Locate the cell with the specified text and output its (X, Y) center coordinate. 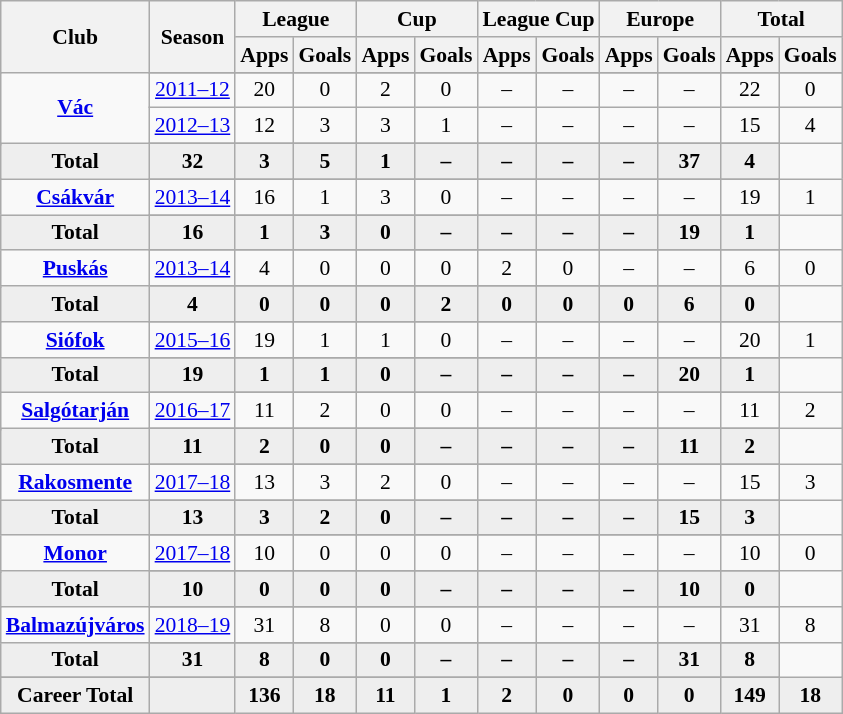
2016–17 (193, 411)
Europe (660, 19)
37 (690, 162)
Csákvár (76, 197)
2011–12 (193, 90)
League Cup (538, 19)
Balmazújváros (76, 625)
Season (193, 36)
22 (750, 90)
12 (264, 126)
Rakosmente (76, 482)
Cup (416, 19)
32 (193, 162)
Vác (76, 108)
2018–19 (193, 625)
149 (750, 696)
5 (324, 162)
Career Total (76, 696)
Salgótarján (76, 411)
2015–16 (193, 340)
League (296, 19)
Monor (76, 554)
2012–13 (193, 126)
Club (76, 36)
Puskás (76, 269)
Siófok (76, 340)
136 (264, 696)
